Find where the given text appears and provide that cell's center as [x, y] coordinate. 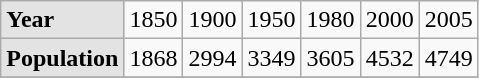
4749 [448, 58]
2005 [448, 20]
1868 [154, 58]
1950 [272, 20]
1980 [330, 20]
Year [62, 20]
3349 [272, 58]
2994 [212, 58]
1850 [154, 20]
3605 [330, 58]
2000 [390, 20]
4532 [390, 58]
Population [62, 58]
1900 [212, 20]
